Return the [x, y] coordinate for the center point of the cell that contains the specified text.  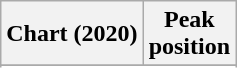
Peakposition [189, 34]
Chart (2020) [72, 34]
